Search for the cell housing the specified text and yield its [x, y] center coordinate. 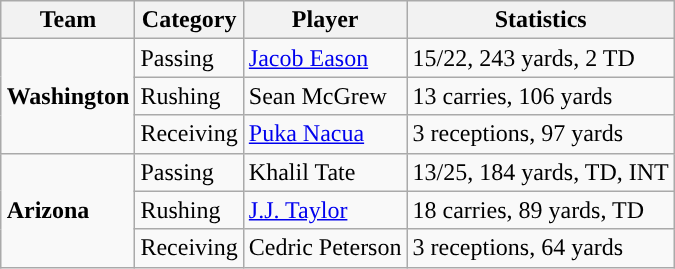
Cedric Peterson [325, 248]
Khalil Tate [325, 172]
15/22, 243 yards, 2 TD [540, 58]
Jacob Eason [325, 58]
Category [189, 20]
Statistics [540, 20]
Arizona [68, 210]
Team [68, 20]
3 receptions, 64 yards [540, 248]
Washington [68, 96]
Sean McGrew [325, 96]
J.J. Taylor [325, 210]
Player [325, 20]
18 carries, 89 yards, TD [540, 210]
Puka Nacua [325, 134]
13/25, 184 yards, TD, INT [540, 172]
3 receptions, 97 yards [540, 134]
13 carries, 106 yards [540, 96]
